For the text-containing cell, return its midpoint in (x, y) coordinate format. 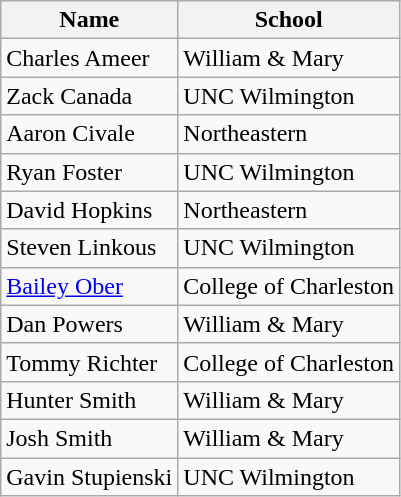
Hunter Smith (90, 400)
Aaron Civale (90, 134)
Name (90, 20)
Gavin Stupienski (90, 477)
Charles Ameer (90, 58)
Dan Powers (90, 324)
Tommy Richter (90, 362)
Josh Smith (90, 438)
Zack Canada (90, 96)
Bailey Ober (90, 286)
School (289, 20)
Ryan Foster (90, 172)
Steven Linkous (90, 248)
David Hopkins (90, 210)
